Locate the cell with the specified text and output its (x, y) center coordinate. 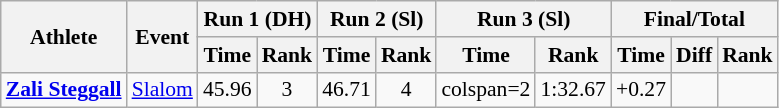
Run 3 (Sl) (524, 19)
46.71 (346, 90)
Event (162, 36)
Diff (694, 55)
45.96 (228, 90)
Zali Steggall (64, 90)
Athlete (64, 36)
3 (288, 90)
Final/Total (694, 19)
4 (406, 90)
Run 1 (DH) (258, 19)
Run 2 (Sl) (376, 19)
colspan=2 (486, 90)
Slalom (162, 90)
1:32.67 (572, 90)
+0.27 (641, 90)
